Locate the cell with the specified text and output its (X, Y) center coordinate. 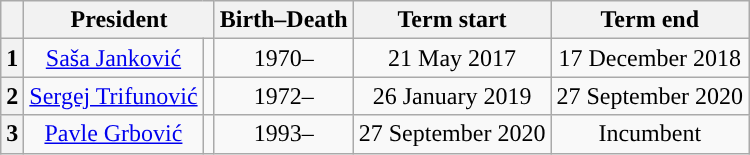
1993– (284, 134)
3 (12, 134)
1 (12, 58)
Pavle Grbović (114, 134)
Incumbent (650, 134)
Sergej Trifunović (114, 96)
17 December 2018 (650, 58)
1972– (284, 96)
Term start (452, 20)
Term end (650, 20)
2 (12, 96)
26 January 2019 (452, 96)
1970– (284, 58)
Birth–Death (284, 20)
Saša Janković (114, 58)
President (119, 20)
21 May 2017 (452, 58)
